Find where the given text appears and provide that cell's center as (X, Y) coordinate. 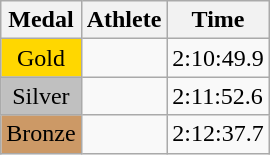
2:11:52.6 (218, 96)
2:10:49.9 (218, 58)
2:12:37.7 (218, 134)
Time (218, 20)
Gold (41, 58)
Athlete (124, 20)
Medal (41, 20)
Silver (41, 96)
Bronze (41, 134)
